Return (x, y) of the center of cell containing provided text 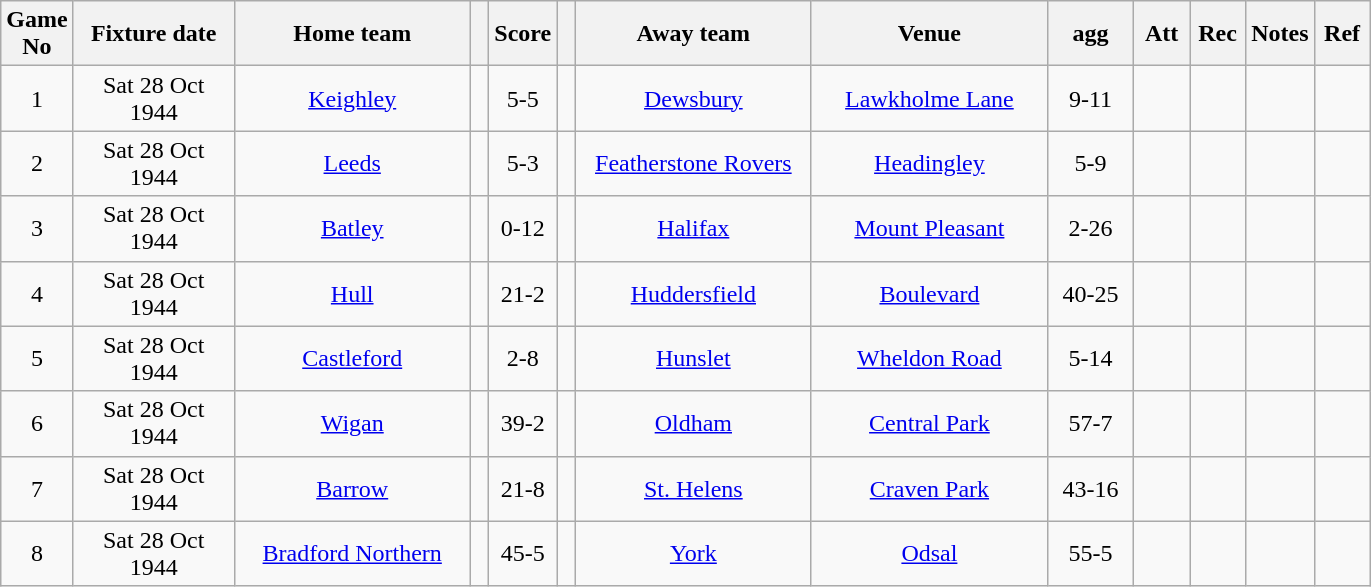
4 (37, 294)
2 (37, 164)
Oldham (693, 424)
Boulevard (929, 294)
1 (37, 98)
Rec (1218, 34)
Featherstone Rovers (693, 164)
St. Helens (693, 488)
5-5 (523, 98)
Keighley (352, 98)
2-8 (523, 358)
5-9 (1090, 164)
57-7 (1090, 424)
Headingley (929, 164)
5-14 (1090, 358)
9-11 (1090, 98)
21-8 (523, 488)
Bradford Northern (352, 554)
Wheldon Road (929, 358)
Barrow (352, 488)
5 (37, 358)
Leeds (352, 164)
Ref (1342, 34)
Dewsbury (693, 98)
Central Park (929, 424)
Batley (352, 228)
21-2 (523, 294)
Wigan (352, 424)
45-5 (523, 554)
Craven Park (929, 488)
Notes (1280, 34)
2-26 (1090, 228)
Huddersfield (693, 294)
Mount Pleasant (929, 228)
7 (37, 488)
8 (37, 554)
0-12 (523, 228)
39-2 (523, 424)
3 (37, 228)
Home team (352, 34)
Odsal (929, 554)
Hunslet (693, 358)
Halifax (693, 228)
Score (523, 34)
5-3 (523, 164)
55-5 (1090, 554)
Lawkholme Lane (929, 98)
York (693, 554)
Att (1162, 34)
40-25 (1090, 294)
6 (37, 424)
Castleford (352, 358)
Fixture date (154, 34)
43-16 (1090, 488)
Game No (37, 34)
Away team (693, 34)
Venue (929, 34)
Hull (352, 294)
agg (1090, 34)
